Return (x, y) of the center of cell containing provided text 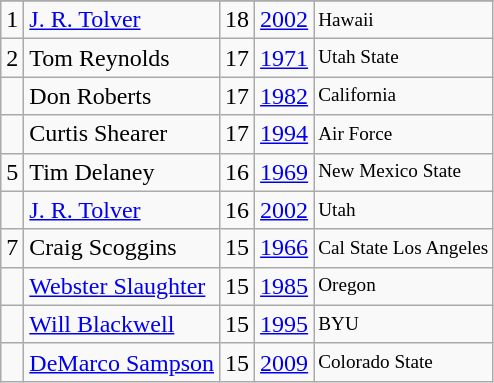
1971 (284, 58)
Craig Scoggins (122, 248)
Curtis Shearer (122, 134)
7 (12, 248)
New Mexico State (404, 172)
Don Roberts (122, 96)
Utah State (404, 58)
5 (12, 172)
2 (12, 58)
Tom Reynolds (122, 58)
Tim Delaney (122, 172)
Webster Slaughter (122, 286)
Air Force (404, 134)
2009 (284, 362)
Colorado State (404, 362)
1966 (284, 248)
18 (238, 20)
BYU (404, 324)
1969 (284, 172)
Oregon (404, 286)
1982 (284, 96)
1 (12, 20)
1994 (284, 134)
Utah (404, 210)
California (404, 96)
Will Blackwell (122, 324)
Cal State Los Angeles (404, 248)
Hawaii (404, 20)
1995 (284, 324)
DeMarco Sampson (122, 362)
1985 (284, 286)
